Determine the [x, y] coordinate at the center of the cell enclosing the given text.  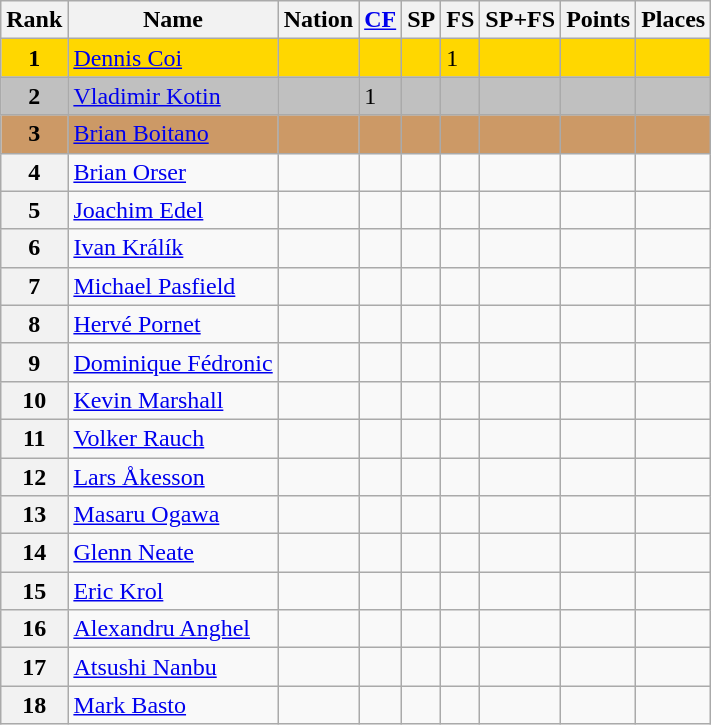
Joachim Edel [173, 210]
Alexandru Anghel [173, 629]
6 [34, 248]
Masaru Ogawa [173, 515]
16 [34, 629]
12 [34, 477]
11 [34, 438]
Places [674, 20]
Brian Boitano [173, 134]
Dennis Coi [173, 58]
Volker Rauch [173, 438]
Hervé Pornet [173, 324]
CF [380, 20]
4 [34, 172]
Eric Krol [173, 591]
SP [422, 20]
Michael Pasfield [173, 286]
17 [34, 667]
FS [460, 20]
9 [34, 362]
18 [34, 705]
5 [34, 210]
Points [598, 20]
3 [34, 134]
7 [34, 286]
Brian Orser [173, 172]
Glenn Neate [173, 553]
2 [34, 96]
8 [34, 324]
14 [34, 553]
Ivan Králík [173, 248]
Lars Åkesson [173, 477]
10 [34, 400]
Rank [34, 20]
Atsushi Nanbu [173, 667]
15 [34, 591]
Nation [318, 20]
Mark Basto [173, 705]
SP+FS [520, 20]
13 [34, 515]
Dominique Fédronic [173, 362]
Name [173, 20]
Vladimir Kotin [173, 96]
Kevin Marshall [173, 400]
